Return the (x, y) coordinate for the center point of the cell that contains the specified text.  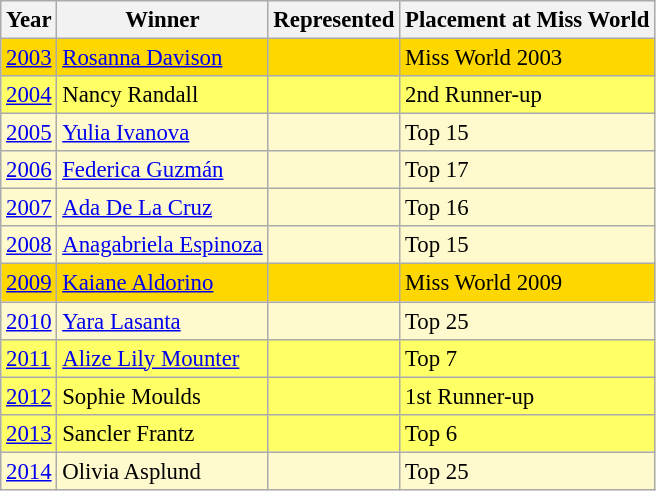
Represented (334, 20)
2006 (29, 170)
2011 (29, 358)
Olivia Asplund (162, 471)
2010 (29, 321)
Top 7 (528, 358)
Rosanna Davison (162, 58)
2014 (29, 471)
2004 (29, 95)
Nancy Randall (162, 95)
Yulia Ivanova (162, 133)
2003 (29, 58)
Miss World 2009 (528, 283)
Sancler Frantz (162, 433)
Miss World 2003 (528, 58)
2009 (29, 283)
1st Runner-up (528, 396)
Winner (162, 20)
2007 (29, 208)
Anagabriela Espinoza (162, 245)
Top 16 (528, 208)
Year (29, 20)
Top 6 (528, 433)
2012 (29, 396)
Placement at Miss World (528, 20)
Yara Lasanta (162, 321)
Federica Guzmán (162, 170)
2nd Runner-up (528, 95)
2013 (29, 433)
Kaiane Aldorino (162, 283)
2008 (29, 245)
Ada De La Cruz (162, 208)
2005 (29, 133)
Sophie Moulds (162, 396)
Alize Lily Mounter (162, 358)
Top 17 (528, 170)
